Return [X, Y] of the center of cell containing provided text 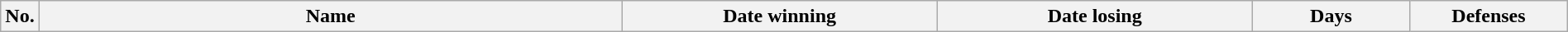
Defenses [1489, 16]
Date losing [1095, 16]
Date winning [779, 16]
Days [1331, 16]
Name [331, 16]
No. [20, 16]
